Output the [X, Y] coordinate of the center of the cell containing the given text.  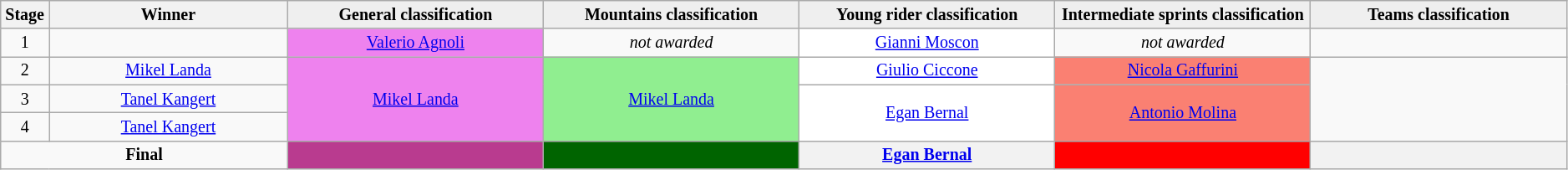
Teams classification [1439, 15]
Mountains classification [671, 15]
Nicola Gaffurini [1183, 70]
Gianni Moscon [927, 44]
2 [25, 70]
1 [25, 44]
Valerio Agnoli [415, 44]
Winner [169, 15]
Antonio Molina [1183, 112]
Intermediate sprints classification [1183, 15]
3 [25, 99]
4 [25, 127]
Stage [25, 15]
Young rider classification [927, 15]
Giulio Ciccone [927, 70]
General classification [415, 15]
Final [145, 154]
